Determine the (x, y) coordinate at the center of the cell enclosing the given text.  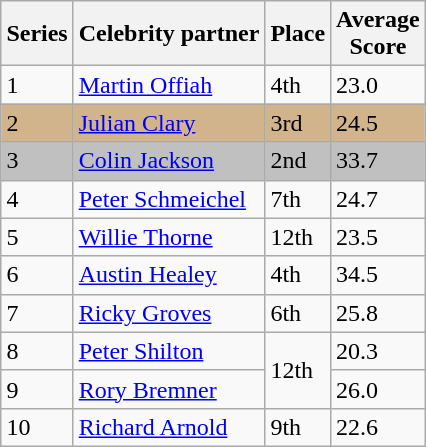
9 (37, 389)
25.8 (378, 313)
Rory Bremner (169, 389)
Ricky Groves (169, 313)
Series (37, 34)
Julian Clary (169, 123)
20.3 (378, 351)
2 (37, 123)
7th (298, 199)
24.5 (378, 123)
Peter Schmeichel (169, 199)
9th (298, 427)
AverageScore (378, 34)
34.5 (378, 275)
23.0 (378, 85)
2nd (298, 161)
4 (37, 199)
10 (37, 427)
Willie Thorne (169, 237)
8 (37, 351)
6th (298, 313)
5 (37, 237)
33.7 (378, 161)
22.6 (378, 427)
Richard Arnold (169, 427)
Peter Shilton (169, 351)
3 (37, 161)
Martin Offiah (169, 85)
26.0 (378, 389)
24.7 (378, 199)
Colin Jackson (169, 161)
3rd (298, 123)
Austin Healey (169, 275)
Place (298, 34)
Celebrity partner (169, 34)
23.5 (378, 237)
6 (37, 275)
1 (37, 85)
7 (37, 313)
